Search for the cell housing the specified text and yield its (x, y) center coordinate. 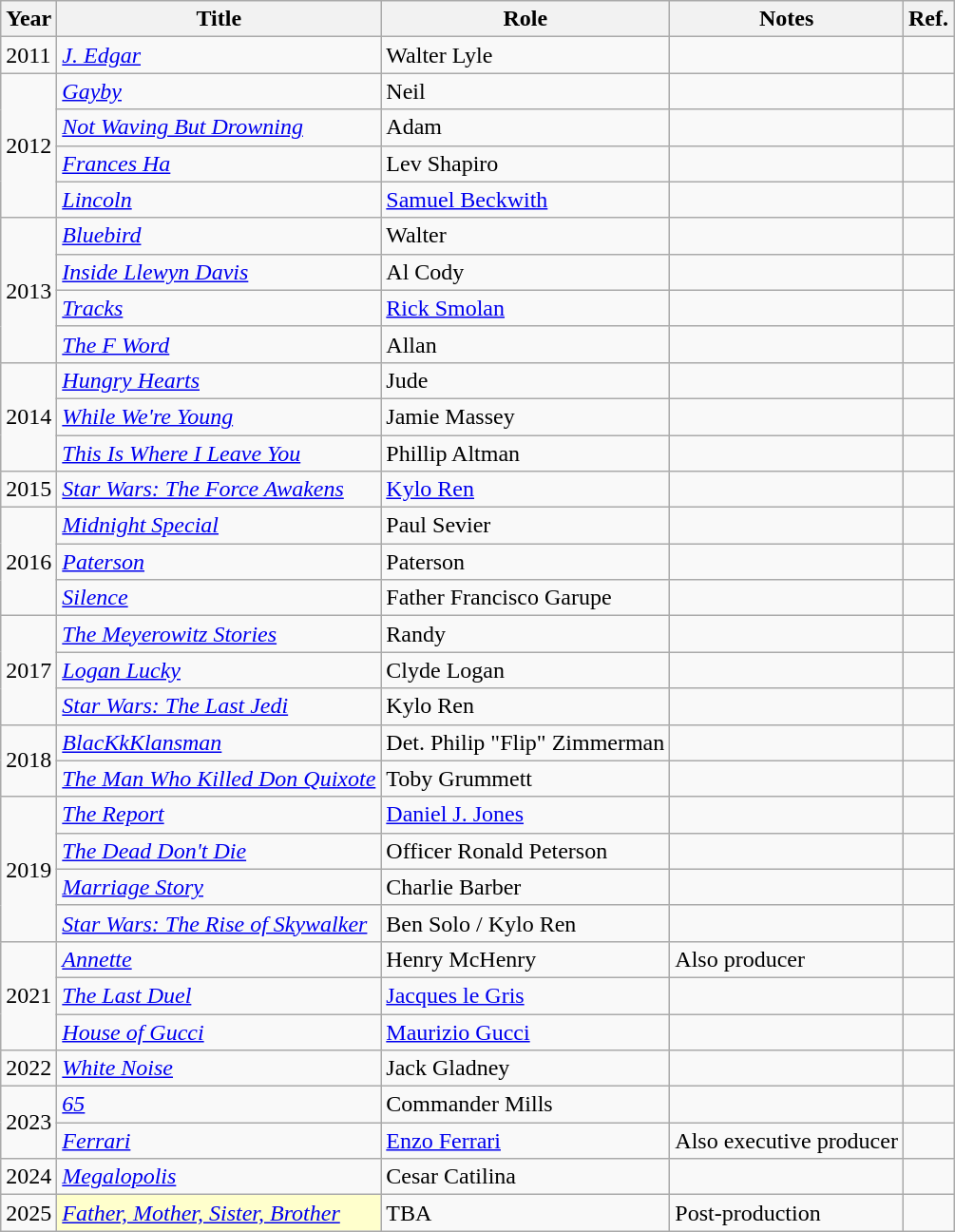
Jamie Massey (525, 416)
While We're Young (219, 416)
2023 (29, 1123)
2024 (29, 1177)
Clyde Logan (525, 670)
Henry McHenry (525, 959)
Inside Llewyn Davis (219, 272)
Star Wars: The Force Awakens (219, 490)
65 (219, 1105)
Ferrari (219, 1141)
J. Edgar (219, 55)
Notes (787, 19)
This Is Where I Leave You (219, 453)
Enzo Ferrari (525, 1141)
Megalopolis (219, 1177)
2022 (29, 1068)
The Last Duel (219, 995)
Star Wars: The Last Jedi (219, 706)
Year (29, 19)
House of Gucci (219, 1031)
Ben Solo / Kylo Ren (525, 923)
Role (525, 19)
Maurizio Gucci (525, 1031)
Bluebird (219, 236)
Star Wars: The Rise of Skywalker (219, 923)
Allan (525, 344)
Charlie Barber (525, 887)
Tracks (219, 308)
Marriage Story (219, 887)
Hungry Hearts (219, 380)
Jude (525, 380)
Neil (525, 91)
Frances Ha (219, 164)
Lincoln (219, 200)
2015 (29, 490)
Cesar Catilina (525, 1177)
Not Waving But Drowning (219, 127)
TBA (525, 1213)
The Report (219, 815)
2025 (29, 1213)
Toby Grummett (525, 779)
Lev Shapiro (525, 164)
Randy (525, 634)
2013 (29, 290)
Adam (525, 127)
Gayby (219, 91)
Father Francisco Garupe (525, 598)
2014 (29, 416)
The F Word (219, 344)
Father, Mother, Sister, Brother (219, 1213)
Logan Lucky (219, 670)
Officer Ronald Peterson (525, 851)
Samuel Beckwith (525, 200)
Ref. (927, 19)
Midnight Special (219, 526)
Jacques le Gris (525, 995)
Rick Smolan (525, 308)
Phillip Altman (525, 453)
2016 (29, 562)
2021 (29, 995)
Annette (219, 959)
White Noise (219, 1068)
Daniel J. Jones (525, 815)
Title (219, 19)
Commander Mills (525, 1105)
2012 (29, 145)
2017 (29, 670)
Walter (525, 236)
2019 (29, 869)
The Dead Don't Die (219, 851)
The Meyerowitz Stories (219, 634)
Paul Sevier (525, 526)
Al Cody (525, 272)
Det. Philip "Flip" Zimmerman (525, 742)
Walter Lyle (525, 55)
Also producer (787, 959)
2018 (29, 760)
BlacKkKlansman (219, 742)
2011 (29, 55)
Jack Gladney (525, 1068)
Also executive producer (787, 1141)
The Man Who Killed Don Quixote (219, 779)
Silence (219, 598)
Post-production (787, 1213)
